Identify which cell holds the provided text, then report its [x, y] central coordinate. 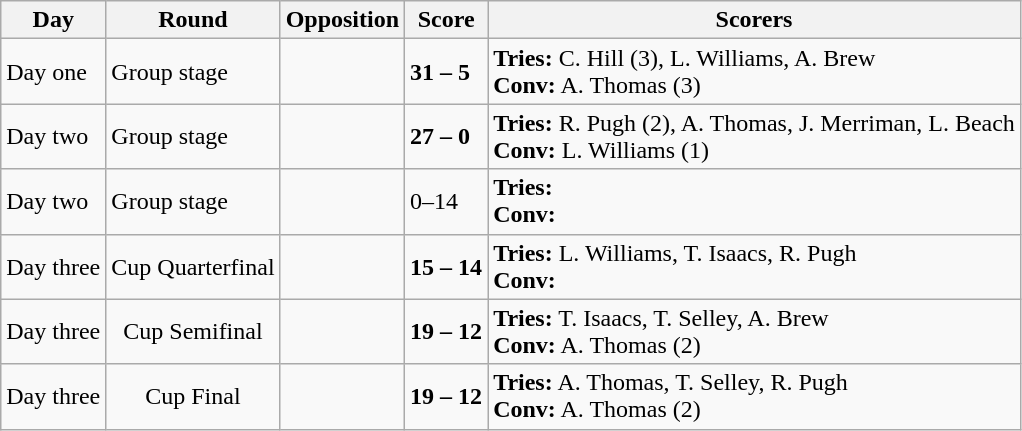
Cup Final [193, 396]
Opposition [342, 20]
Tries: C. Hill (3), L. Williams, A. BrewConv: A. Thomas (3) [754, 72]
Tries: A. Thomas, T. Selley, R. PughConv: A. Thomas (2) [754, 396]
Score [446, 20]
Day [54, 20]
0–14 [446, 202]
Cup Semifinal [193, 332]
Scorers [754, 20]
Cup Quarterfinal [193, 266]
Tries: L. Williams, T. Isaacs, R. PughConv: [754, 266]
Round [193, 20]
27 – 0 [446, 136]
31 – 5 [446, 72]
Tries:Conv: [754, 202]
15 – 14 [446, 266]
Day one [54, 72]
Tries: R. Pugh (2), A. Thomas, J. Merriman, L. BeachConv: L. Williams (1) [754, 136]
Tries: T. Isaacs, T. Selley, A. BrewConv: A. Thomas (2) [754, 332]
